Output the [x, y] coordinate of the center of the cell containing the given text.  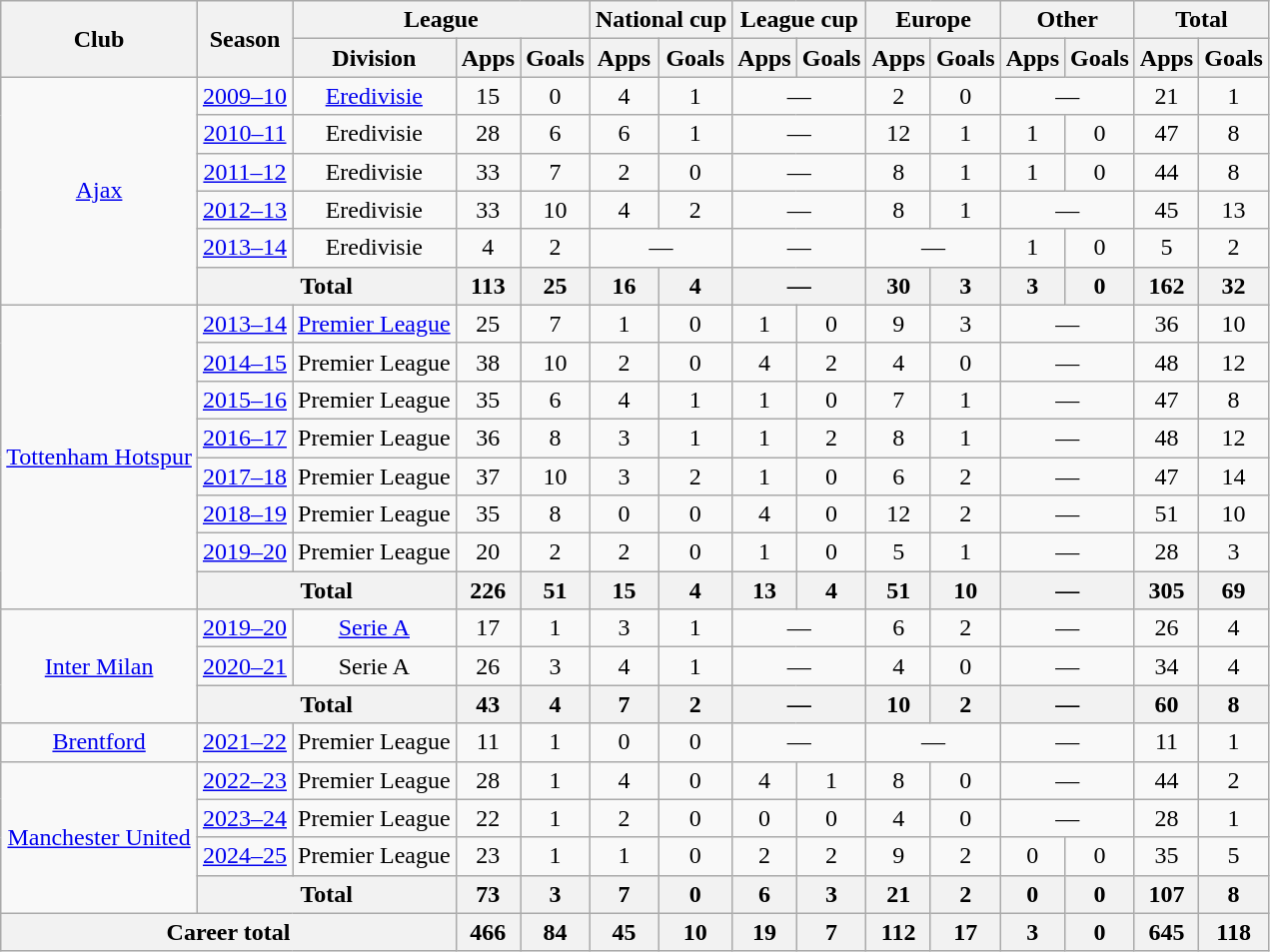
466 [488, 932]
14 [1234, 476]
2017–18 [244, 476]
2022–23 [244, 780]
2016–17 [244, 438]
84 [556, 932]
2009–10 [244, 96]
Club [100, 39]
226 [488, 590]
69 [1234, 590]
2020–21 [244, 666]
645 [1166, 932]
112 [898, 932]
2015–16 [244, 400]
2023–24 [244, 818]
113 [488, 286]
32 [1234, 286]
16 [624, 286]
2021–22 [244, 742]
Career total [228, 932]
Division [374, 58]
118 [1234, 932]
Season [244, 39]
2024–25 [244, 856]
162 [1166, 286]
23 [488, 856]
2014–15 [244, 362]
22 [488, 818]
2010–11 [244, 134]
38 [488, 362]
305 [1166, 590]
Other [1067, 20]
Ajax [100, 191]
League cup [799, 20]
League [441, 20]
107 [1166, 894]
2012–13 [244, 210]
Brentford [100, 742]
34 [1166, 666]
Inter Milan [100, 666]
73 [488, 894]
30 [898, 286]
2018–19 [244, 514]
2011–12 [244, 172]
Manchester United [100, 837]
43 [488, 704]
20 [488, 552]
60 [1166, 704]
Europe [933, 20]
Tottenham Hotspur [100, 457]
National cup [660, 20]
19 [764, 932]
37 [488, 476]
